Search for the cell housing the specified text and yield its (X, Y) center coordinate. 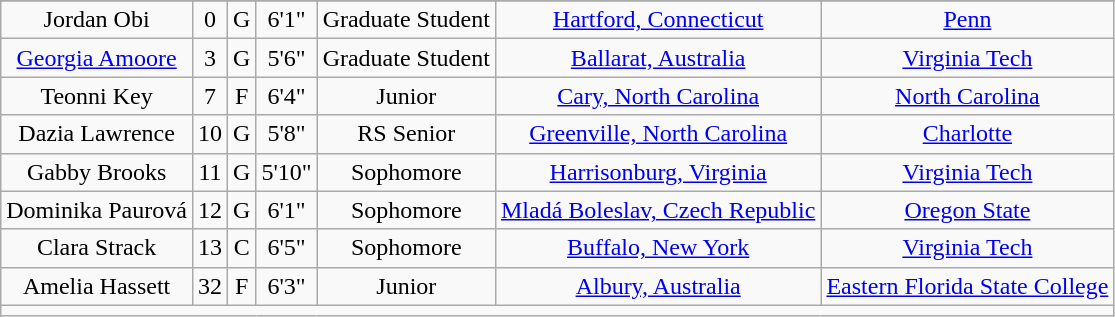
Buffalo, New York (658, 248)
Penn (968, 20)
Dazia Lawrence (97, 134)
10 (210, 134)
Georgia Amoore (97, 58)
Dominika Paurová (97, 210)
Harrisonburg, Virginia (658, 172)
5'8" (286, 134)
Charlotte (968, 134)
13 (210, 248)
Greenville, North Carolina (658, 134)
RS Senior (406, 134)
Mladá Boleslav, Czech Republic (658, 210)
Hartford, Connecticut (658, 20)
32 (210, 286)
C (242, 248)
Gabby Brooks (97, 172)
7 (210, 96)
5'10" (286, 172)
Clara Strack (97, 248)
5'6" (286, 58)
Amelia Hassett (97, 286)
Cary, North Carolina (658, 96)
6'5" (286, 248)
12 (210, 210)
Ballarat, Australia (658, 58)
Teonni Key (97, 96)
6'3" (286, 286)
11 (210, 172)
North Carolina (968, 96)
Eastern Florida State College (968, 286)
Jordan Obi (97, 20)
0 (210, 20)
Albury, Australia (658, 286)
6'4" (286, 96)
Oregon State (968, 210)
3 (210, 58)
